Return the (X, Y) coordinate for the center point of the cell that contains the specified text.  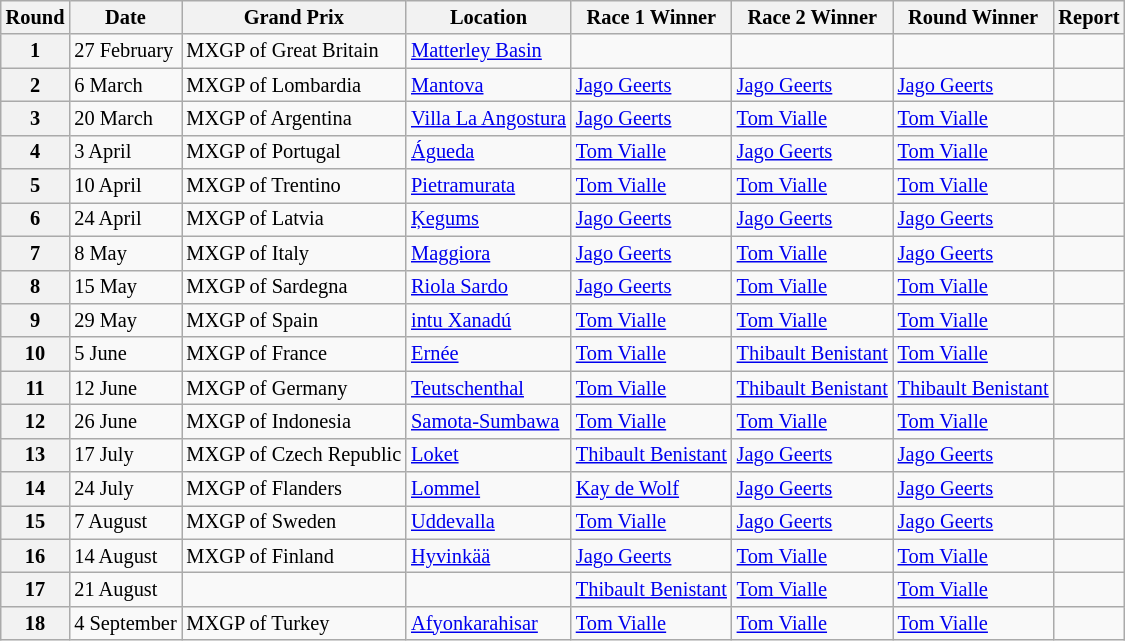
14 (36, 489)
27 February (125, 51)
8 May (125, 253)
MXGP of Germany (294, 388)
26 June (125, 421)
17 July (125, 455)
MXGP of Czech Republic (294, 455)
Riola Sardo (488, 287)
Uddevalla (488, 522)
2 (36, 85)
4 (36, 152)
11 (36, 388)
8 (36, 287)
6 March (125, 85)
7 August (125, 522)
12 June (125, 388)
MXGP of Sweden (294, 522)
MXGP of Portugal (294, 152)
Location (488, 17)
Afyonkarahisar (488, 623)
16 (36, 556)
Loket (488, 455)
Mantova (488, 85)
MXGP of Spain (294, 320)
MXGP of Sardegna (294, 287)
15 (36, 522)
13 (36, 455)
MXGP of Great Britain (294, 51)
14 August (125, 556)
6 (36, 219)
MXGP of Turkey (294, 623)
15 May (125, 287)
MXGP of Argentina (294, 118)
Maggiora (488, 253)
7 (36, 253)
1 (36, 51)
Matterley Basin (488, 51)
Samota-Sumbawa (488, 421)
3 April (125, 152)
MXGP of Indonesia (294, 421)
Villa La Angostura (488, 118)
17 (36, 589)
MXGP of Lombardia (294, 85)
MXGP of Flanders (294, 489)
Report (1090, 17)
Race 2 Winner (812, 17)
Ernée (488, 354)
MXGP of France (294, 354)
21 August (125, 589)
3 (36, 118)
18 (36, 623)
Grand Prix (294, 17)
Round Winner (974, 17)
MXGP of Latvia (294, 219)
MXGP of Italy (294, 253)
5 (36, 186)
MXGP of Finland (294, 556)
Round (36, 17)
29 May (125, 320)
24 July (125, 489)
20 March (125, 118)
Kay de Wolf (652, 489)
4 September (125, 623)
9 (36, 320)
12 (36, 421)
intu Xanadú (488, 320)
24 April (125, 219)
Águeda (488, 152)
Teutschenthal (488, 388)
Hyvinkää (488, 556)
Lommel (488, 489)
Date (125, 17)
Race 1 Winner (652, 17)
10 April (125, 186)
MXGP of Trentino (294, 186)
Ķegums (488, 219)
10 (36, 354)
Pietramurata (488, 186)
5 June (125, 354)
